Extract the [X, Y] coordinate from the center of the cell holding the provided text.  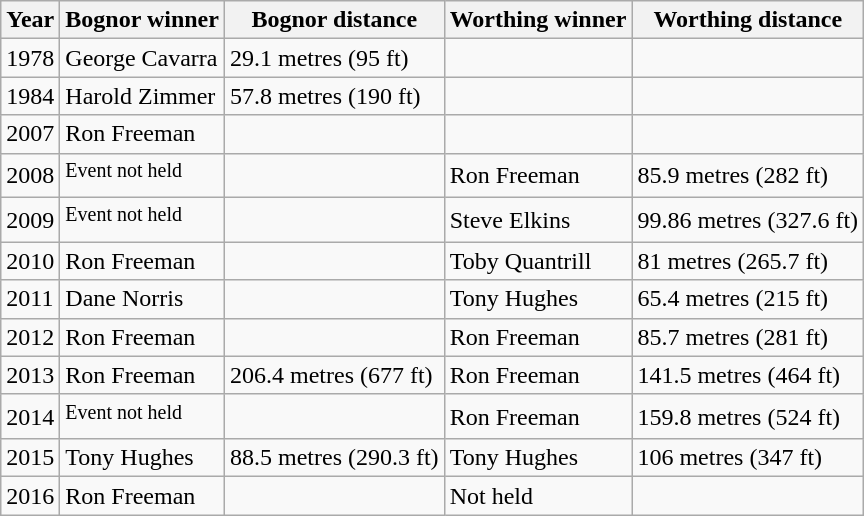
57.8 metres (190 ft) [334, 96]
2007 [30, 134]
29.1 metres (95 ft) [334, 58]
159.8 metres (524 ft) [748, 416]
81 metres (265.7 ft) [748, 261]
Dane Norris [142, 299]
2015 [30, 458]
2014 [30, 416]
2013 [30, 375]
Toby Quantrill [538, 261]
2009 [30, 220]
141.5 metres (464 ft) [748, 375]
85.7 metres (281 ft) [748, 337]
Bognor distance [334, 20]
65.4 metres (215 ft) [748, 299]
Harold Zimmer [142, 96]
2012 [30, 337]
Worthing distance [748, 20]
1984 [30, 96]
Bognor winner [142, 20]
106 metres (347 ft) [748, 458]
1978 [30, 58]
2008 [30, 176]
Steve Elkins [538, 220]
George Cavarra [142, 58]
85.9 metres (282 ft) [748, 176]
88.5 metres (290.3 ft) [334, 458]
99.86 metres (327.6 ft) [748, 220]
Not held [538, 496]
Year [30, 20]
2011 [30, 299]
2010 [30, 261]
2016 [30, 496]
Worthing winner [538, 20]
206.4 metres (677 ft) [334, 375]
